Extract the (X, Y) coordinate from the center of the cell holding the provided text.  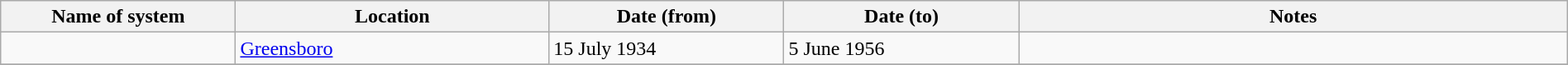
5 June 1956 (901, 48)
Date (from) (667, 17)
Location (392, 17)
15 July 1934 (667, 48)
Greensboro (392, 48)
Notes (1293, 17)
Name of system (118, 17)
Date (to) (901, 17)
